Search for the cell housing the specified text and yield its (X, Y) center coordinate. 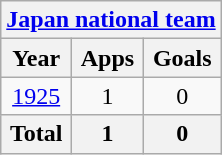
Japan national team (111, 20)
Goals (182, 58)
Apps (108, 58)
Year (36, 58)
Total (36, 134)
1925 (36, 96)
